Capture the cell that displays the provided text and extract its [x, y] central coordinate. 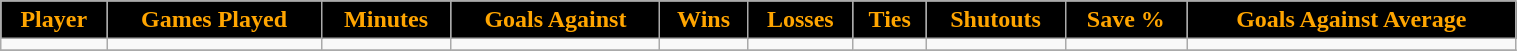
Wins [704, 20]
Minutes [386, 20]
Player [54, 20]
Save % [1126, 20]
Ties [890, 20]
Goals Against Average [1352, 20]
Losses [800, 20]
Games Played [214, 20]
Shutouts [996, 20]
Goals Against [556, 20]
